Return the [X, Y] coordinate for the center point of the cell that contains the specified text.  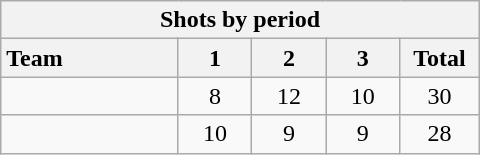
8 [215, 96]
2 [289, 58]
12 [289, 96]
Shots by period [240, 20]
Team [90, 58]
Total [440, 58]
28 [440, 134]
3 [363, 58]
1 [215, 58]
30 [440, 96]
